Output the (x, y) coordinate of the center of the cell containing the given text.  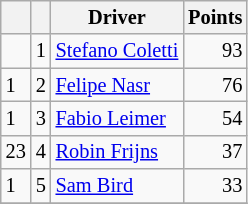
Stefano Coletti (118, 51)
Sam Bird (118, 186)
Fabio Leimer (118, 118)
76 (215, 85)
37 (215, 152)
Points (215, 17)
2 (41, 85)
Driver (118, 17)
4 (41, 152)
54 (215, 118)
3 (41, 118)
93 (215, 51)
33 (215, 186)
Felipe Nasr (118, 85)
23 (16, 152)
5 (41, 186)
Robin Frijns (118, 152)
